Scan for the cell matching the given text and deliver its [X, Y] coordinate at center. 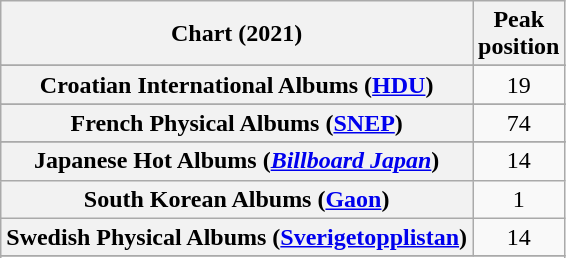
Japanese Hot Albums (Billboard Japan) [237, 161]
74 [519, 123]
South Korean Albums (Gaon) [237, 199]
Peakposition [519, 34]
Swedish Physical Albums (Sverigetopplistan) [237, 237]
Croatian International Albums (HDU) [237, 85]
1 [519, 199]
Chart (2021) [237, 34]
French Physical Albums (SNEP) [237, 123]
19 [519, 85]
